Provide the (x, y) coordinate of the cell's center where the given text is located.  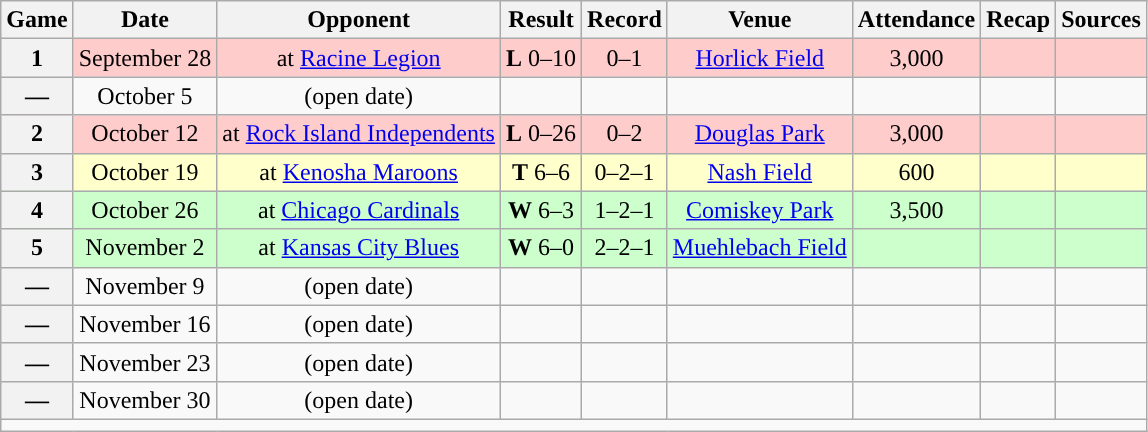
Date (145, 20)
October 12 (145, 134)
Recap (1018, 20)
November 30 (145, 400)
3,500 (916, 210)
Game (37, 20)
at Kenosha Maroons (359, 172)
Result (540, 20)
at Racine Legion (359, 58)
600 (916, 172)
October 5 (145, 96)
Record (625, 20)
November 9 (145, 286)
L 0–26 (540, 134)
at Kansas City Blues (359, 248)
Muehlebach Field (760, 248)
1 (37, 58)
at Rock Island Independents (359, 134)
0–2 (625, 134)
1–2–1 (625, 210)
Opponent (359, 20)
W 6–3 (540, 210)
Sources (1102, 20)
Comiskey Park (760, 210)
4 (37, 210)
Douglas Park (760, 134)
Attendance (916, 20)
2–2–1 (625, 248)
0–2–1 (625, 172)
Nash Field (760, 172)
Venue (760, 20)
L 0–10 (540, 58)
November 16 (145, 324)
November 23 (145, 362)
November 2 (145, 248)
October 19 (145, 172)
W 6–0 (540, 248)
5 (37, 248)
Horlick Field (760, 58)
T 6–6 (540, 172)
October 26 (145, 210)
September 28 (145, 58)
3 (37, 172)
2 (37, 134)
at Chicago Cardinals (359, 210)
0–1 (625, 58)
